Extract the [x, y] coordinate from the center of the cell holding the provided text.  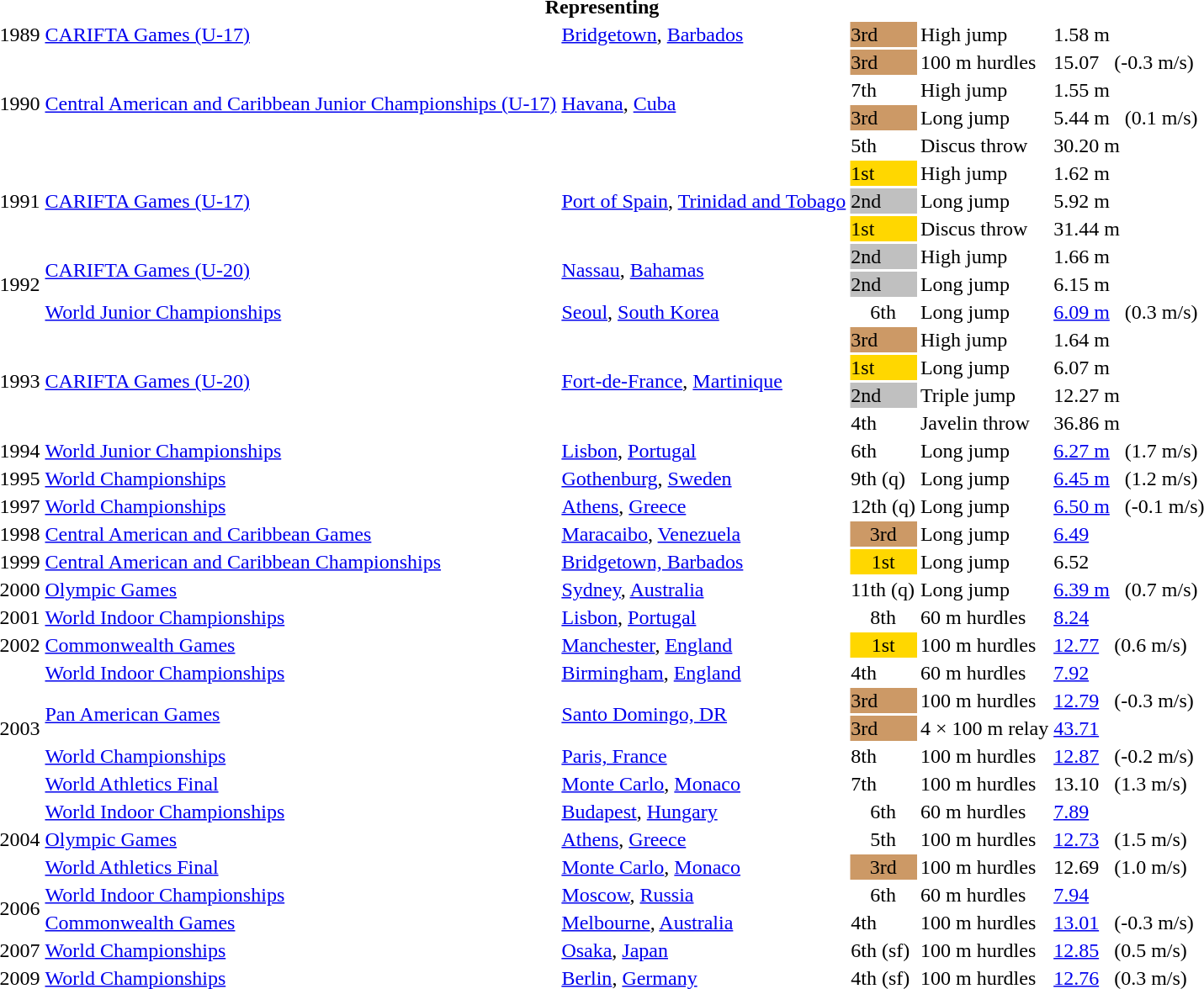
Birmingham, England [703, 673]
Paris, France [703, 756]
Javelin throw [984, 423]
Port of Spain, Trinidad and Tobago [703, 201]
4 × 100 m relay [984, 728]
Maracaibo, Venezuela [703, 534]
Triple jump [984, 395]
Seoul, South Korea [703, 312]
12th (q) [883, 506]
9th (q) [883, 479]
Melbourne, Australia [703, 923]
6th (sf) [883, 950]
Manchester, England [703, 645]
Central American and Caribbean Junior Championships (U-17) [301, 104]
Santo Domingo, DR [703, 715]
Osaka, Japan [703, 950]
Sydney, Australia [703, 590]
Moscow, Russia [703, 895]
Central American and Caribbean Championships [301, 562]
Central American and Caribbean Games [301, 534]
11th (q) [883, 590]
Nassau, Bahamas [703, 271]
Budapest, Hungary [703, 812]
Fort-de-France, Martinique [703, 382]
Pan American Games [301, 715]
Havana, Cuba [703, 104]
Gothenburg, Sweden [703, 479]
